Return [x, y] of the center of cell containing provided text 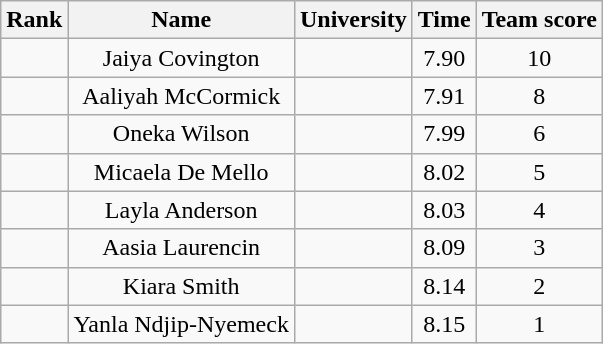
8.15 [444, 324]
Name [182, 20]
Yanla Ndjip-Nyemeck [182, 324]
Kiara Smith [182, 286]
Aaliyah McCormick [182, 96]
Team score [539, 20]
5 [539, 172]
8.02 [444, 172]
6 [539, 134]
Aasia Laurencin [182, 248]
10 [539, 58]
7.90 [444, 58]
Layla Anderson [182, 210]
8.09 [444, 248]
7.99 [444, 134]
Jaiya Covington [182, 58]
8.03 [444, 210]
3 [539, 248]
Micaela De Mello [182, 172]
Time [444, 20]
Rank [34, 20]
4 [539, 210]
7.91 [444, 96]
8.14 [444, 286]
2 [539, 286]
8 [539, 96]
1 [539, 324]
University [353, 20]
Oneka Wilson [182, 134]
